Return (X, Y) of the center of cell containing provided text 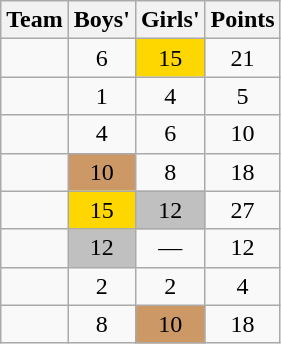
Team (35, 20)
Boys' (102, 20)
21 (242, 58)
— (170, 248)
Girls' (170, 20)
Points (242, 20)
27 (242, 210)
1 (102, 96)
5 (242, 96)
